Return (X, Y) of the center of cell containing provided text 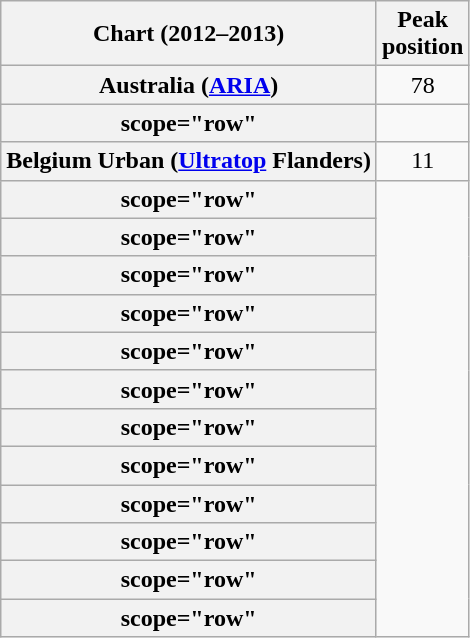
11 (422, 161)
Chart (2012–2013) (189, 34)
Australia (ARIA) (189, 85)
Peakposition (422, 34)
Belgium Urban (Ultratop Flanders) (189, 161)
78 (422, 85)
